Extract the (x, y) coordinate from the center of the cell holding the provided text.  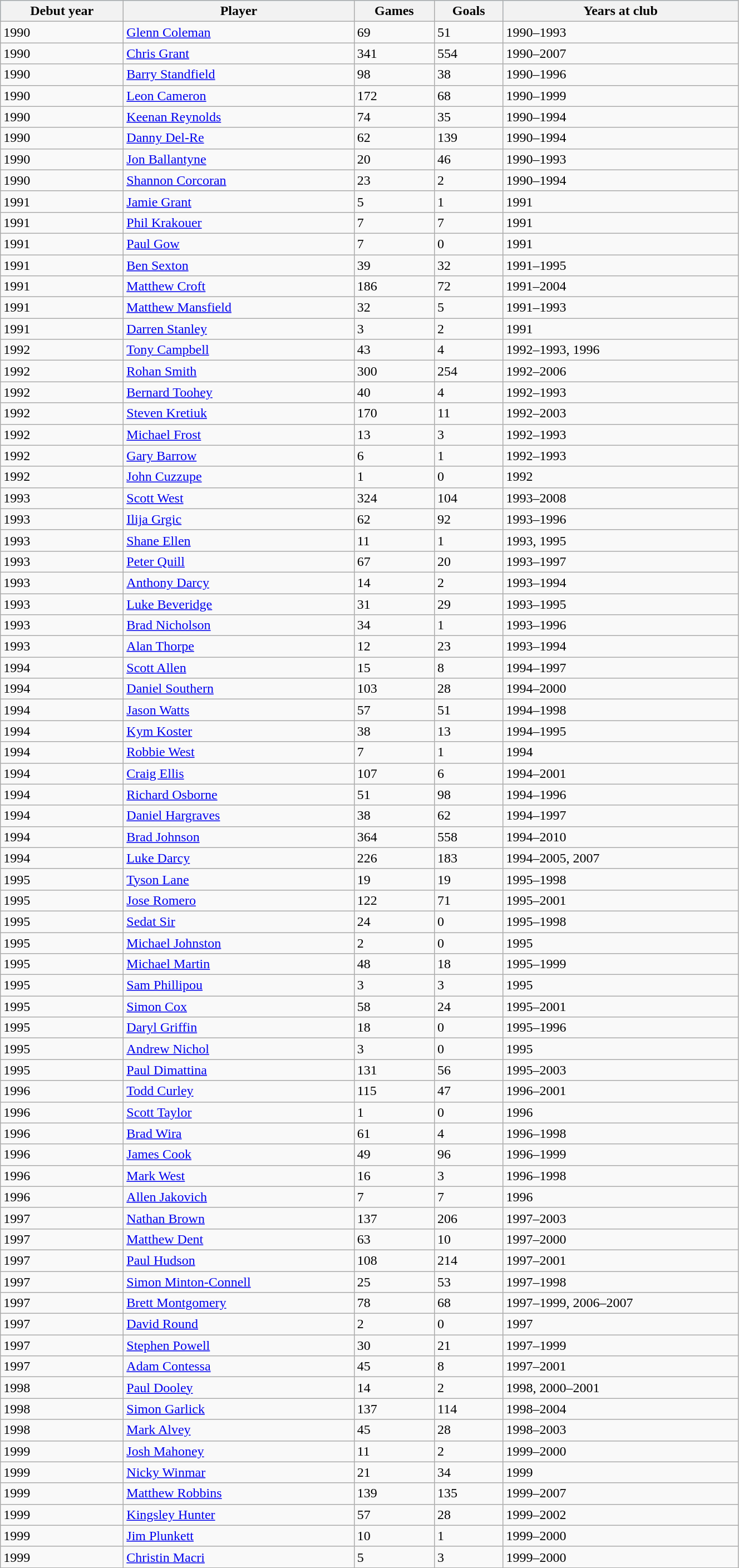
16 (394, 1176)
Jose Romero (239, 900)
63 (394, 1239)
1997–1999 (621, 1345)
72 (469, 287)
1992–2003 (621, 413)
Josh Mahoney (239, 1451)
Anthony Darcy (239, 583)
Scott Taylor (239, 1112)
Bernard Toohey (239, 392)
1993, 1995 (621, 540)
Jamie Grant (239, 201)
115 (394, 1091)
Glenn Coleman (239, 32)
Richard Osborne (239, 795)
1990–2007 (621, 53)
Steven Kretiuk (239, 413)
1994–2005, 2007 (621, 858)
Tony Campbell (239, 350)
Michael Frost (239, 435)
Chris Grant (239, 53)
1992–2006 (621, 371)
Sedat Sir (239, 921)
324 (394, 498)
Phil Krakouer (239, 223)
Keenan Reynolds (239, 117)
1999–2007 (621, 1493)
226 (394, 858)
Kingsley Hunter (239, 1515)
1993–2008 (621, 498)
Ilija Grgic (239, 519)
Brad Wira (239, 1133)
92 (469, 519)
Luke Darcy (239, 858)
1994–1998 (621, 710)
25 (394, 1281)
49 (394, 1155)
Simon Cox (239, 1007)
Matthew Dent (239, 1239)
1991–2004 (621, 287)
107 (394, 773)
Paul Hudson (239, 1260)
1994–1996 (621, 795)
114 (469, 1409)
Ben Sexton (239, 265)
172 (394, 96)
1997–1999, 2006–2007 (621, 1303)
Leon Cameron (239, 96)
Paul Gow (239, 244)
1996–1999 (621, 1155)
Peter Quill (239, 561)
48 (394, 964)
Brad Johnson (239, 837)
1998, 2000–2001 (621, 1388)
Darren Stanley (239, 329)
364 (394, 837)
15 (394, 668)
1990–1996 (621, 75)
254 (469, 371)
46 (469, 159)
Tyson Lane (239, 879)
Christin Macri (239, 1557)
300 (394, 371)
Years at club (621, 11)
1994–2000 (621, 689)
104 (469, 498)
1999–2002 (621, 1515)
108 (394, 1260)
Daniel Southern (239, 689)
Andrew Nichol (239, 1049)
1993–1995 (621, 604)
29 (469, 604)
61 (394, 1133)
Mark Alvey (239, 1430)
Daniel Hargraves (239, 816)
31 (394, 604)
69 (394, 32)
1991–1993 (621, 308)
341 (394, 53)
53 (469, 1281)
1998–2003 (621, 1430)
Robbie West (239, 752)
1997–1998 (621, 1281)
122 (394, 900)
Simon Minton-Connell (239, 1281)
Daryl Griffin (239, 1028)
39 (394, 265)
1993–1997 (621, 561)
1990–1999 (621, 96)
Paul Dooley (239, 1388)
40 (394, 392)
Nicky Winmar (239, 1472)
12 (394, 647)
186 (394, 287)
214 (469, 1260)
Michael Martin (239, 964)
Debut year (62, 11)
Gary Barrow (239, 456)
Luke Beveridge (239, 604)
Shannon Corcoran (239, 180)
1991–1995 (621, 265)
Goals (469, 11)
Michael Johnston (239, 943)
183 (469, 858)
1994–2001 (621, 773)
Todd Curley (239, 1091)
67 (394, 561)
56 (469, 1070)
1995–2003 (621, 1070)
Scott Allen (239, 668)
131 (394, 1070)
1992–1993, 1996 (621, 350)
Stephen Powell (239, 1345)
103 (394, 689)
Matthew Croft (239, 287)
1997–2003 (621, 1218)
Danny Del-Re (239, 138)
135 (469, 1493)
1995–1996 (621, 1028)
558 (469, 837)
Adam Contessa (239, 1367)
30 (394, 1345)
David Round (239, 1324)
71 (469, 900)
Scott West (239, 498)
Mark West (239, 1176)
Matthew Mansfield (239, 308)
John Cuzzupe (239, 477)
1995–1999 (621, 964)
1994–1995 (621, 731)
78 (394, 1303)
Rohan Smith (239, 371)
Games (394, 11)
Sam Phillipou (239, 985)
74 (394, 117)
Alan Thorpe (239, 647)
Nathan Brown (239, 1218)
Jim Plunkett (239, 1536)
96 (469, 1155)
554 (469, 53)
206 (469, 1218)
1994–2010 (621, 837)
James Cook (239, 1155)
Brad Nicholson (239, 625)
58 (394, 1007)
1998–2004 (621, 1409)
Shane Ellen (239, 540)
43 (394, 350)
1996–2001 (621, 1091)
47 (469, 1091)
Simon Garlick (239, 1409)
Paul Dimattina (239, 1070)
Jon Ballantyne (239, 159)
Player (239, 11)
Matthew Robbins (239, 1493)
Allen Jakovich (239, 1197)
Kym Koster (239, 731)
1997–2000 (621, 1239)
Barry Standfield (239, 75)
35 (469, 117)
Craig Ellis (239, 773)
170 (394, 413)
Brett Montgomery (239, 1303)
Jason Watts (239, 710)
